Detect which cell encompasses the target text, then output its [x, y] center coordinate. 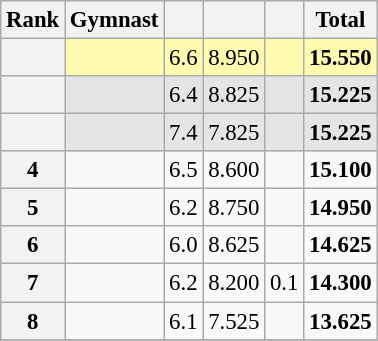
8.825 [234, 95]
14.950 [340, 208]
8.200 [234, 283]
8.600 [234, 170]
5 [33, 208]
8 [33, 321]
8.625 [234, 245]
15.100 [340, 170]
7 [33, 283]
7.4 [184, 133]
Rank [33, 20]
Gymnast [114, 20]
0.1 [284, 283]
8.750 [234, 208]
15.550 [340, 58]
6 [33, 245]
6.6 [184, 58]
14.625 [340, 245]
8.950 [234, 58]
6.1 [184, 321]
6.4 [184, 95]
Total [340, 20]
14.300 [340, 283]
4 [33, 170]
6.0 [184, 245]
13.625 [340, 321]
7.525 [234, 321]
7.825 [234, 133]
6.5 [184, 170]
